Pinpoint the cell where the given text exists, returning its (x, y) midpoint coordinate. 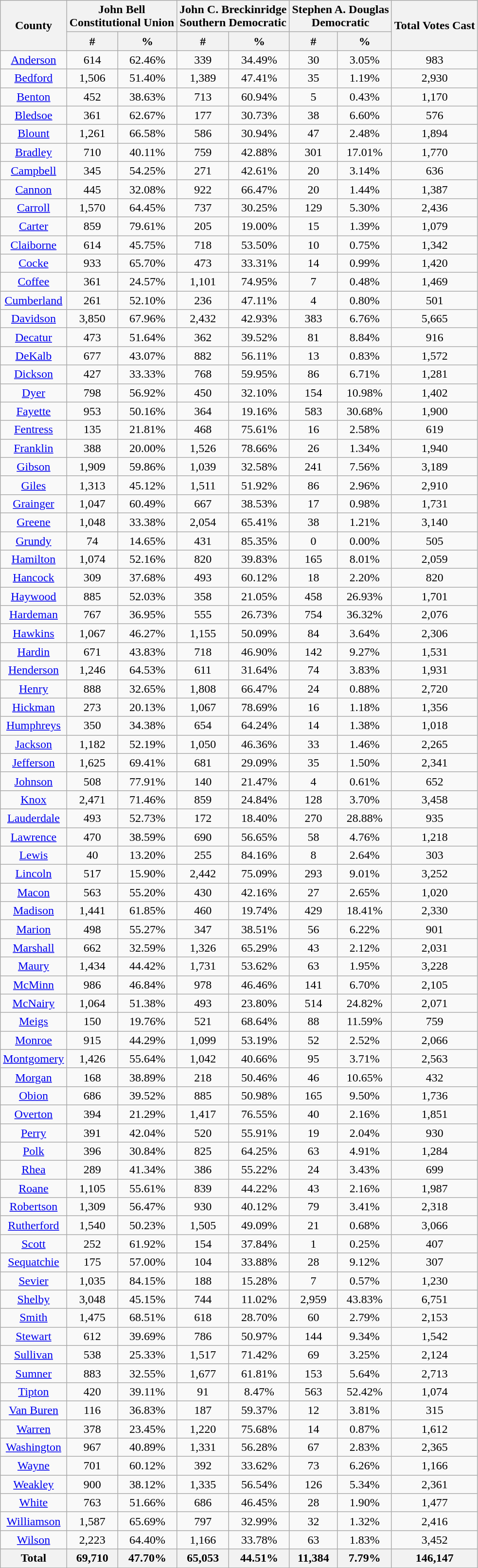
30 (313, 60)
Lincoln (34, 874)
50.09% (259, 633)
1,475 (92, 1318)
0.61% (365, 781)
2.96% (365, 485)
378 (92, 1429)
1,105 (92, 1188)
364 (203, 411)
Bradley (34, 152)
710 (92, 152)
2,563 (435, 1059)
64.53% (147, 670)
1,701 (435, 596)
57.00% (147, 1262)
3,252 (435, 874)
Bedford (34, 78)
38.51% (259, 929)
Dyer (34, 393)
394 (92, 1114)
52.03% (147, 596)
61.92% (147, 1244)
1,284 (435, 1151)
26 (313, 448)
36.95% (147, 615)
177 (203, 115)
50.23% (147, 1225)
15.28% (259, 1281)
91 (203, 1392)
754 (313, 615)
46 (313, 1077)
901 (435, 929)
78.66% (259, 448)
28.88% (365, 818)
Lauderdale (34, 818)
53.19% (259, 1040)
3.05% (365, 60)
612 (92, 1336)
362 (203, 337)
0.80% (365, 300)
5.34% (365, 1484)
6.70% (365, 985)
744 (203, 1299)
11,384 (313, 1558)
9.01% (365, 874)
900 (92, 1484)
1,331 (203, 1447)
20.00% (147, 448)
470 (92, 836)
388 (92, 448)
25.33% (147, 1355)
23.80% (259, 1003)
51.92% (259, 485)
33.78% (259, 1540)
Maury (34, 966)
1,246 (92, 670)
61.85% (147, 911)
432 (435, 1077)
2,361 (435, 1484)
1.50% (365, 763)
517 (92, 874)
576 (435, 115)
1.38% (365, 726)
2.20% (365, 578)
1,736 (435, 1096)
2,054 (203, 522)
45.12% (147, 485)
3.41% (365, 1207)
Stewart (34, 1336)
26.73% (259, 615)
690 (203, 836)
McNairy (34, 1003)
1,050 (203, 744)
175 (92, 1262)
Polk (34, 1151)
32.10% (259, 393)
922 (203, 189)
Grainger (34, 504)
1.46% (365, 744)
21.29% (147, 1114)
5,665 (435, 319)
78.69% (259, 707)
51.66% (147, 1503)
427 (92, 374)
Hawkins (34, 633)
65.29% (259, 948)
8.01% (365, 559)
67 (313, 1447)
7.79% (365, 1558)
953 (92, 411)
699 (435, 1170)
2.48% (365, 134)
60.49% (147, 504)
1,900 (435, 411)
2,124 (435, 1355)
514 (313, 1003)
55.64% (147, 1059)
1,909 (92, 467)
Macon (34, 892)
1,808 (203, 689)
42.93% (259, 319)
Hardin (34, 652)
501 (435, 300)
27 (313, 892)
47.70% (147, 1558)
452 (92, 97)
88 (313, 1022)
76.55% (259, 1114)
56.92% (147, 393)
15 (313, 226)
153 (313, 1373)
1,517 (203, 1355)
Lawrence (34, 836)
33 (313, 744)
386 (203, 1170)
1.18% (365, 707)
3,458 (435, 800)
1,506 (92, 78)
839 (203, 1188)
1.95% (365, 966)
21.05% (259, 596)
0.87% (365, 1429)
0.48% (365, 282)
1,035 (92, 1281)
140 (203, 781)
46.45% (259, 1503)
3,228 (435, 966)
36.32% (365, 615)
126 (313, 1484)
1,356 (435, 707)
68.51% (147, 1318)
Obion (34, 1096)
19.76% (147, 1022)
142 (313, 652)
104 (203, 1262)
24.84% (259, 800)
2.12% (365, 948)
18 (313, 578)
1,770 (435, 152)
986 (92, 985)
73 (313, 1466)
128 (313, 800)
79.61% (147, 226)
652 (435, 781)
1,064 (92, 1003)
Davidson (34, 319)
68.64% (259, 1022)
Henderson (34, 670)
46.84% (147, 985)
Van Buren (34, 1410)
Greene (34, 522)
654 (203, 726)
50.98% (259, 1096)
32.65% (147, 689)
66.58% (147, 134)
46.90% (259, 652)
586 (203, 134)
2,071 (435, 1003)
Sevier (34, 1281)
1,281 (435, 374)
1.90% (365, 1503)
28.70% (259, 1318)
43.07% (147, 356)
40.89% (147, 1447)
1,505 (203, 1225)
0.57% (365, 1281)
55.91% (259, 1133)
45.75% (147, 244)
1,342 (435, 244)
458 (313, 596)
3.25% (365, 1355)
391 (92, 1133)
662 (92, 948)
1,039 (203, 467)
Roane (34, 1188)
350 (92, 726)
30.73% (259, 115)
50.16% (147, 411)
315 (435, 1410)
Fentress (34, 430)
32.55% (147, 1373)
767 (92, 615)
129 (313, 208)
51.38% (147, 1003)
55.22% (259, 1170)
64.25% (259, 1151)
56.47% (147, 1207)
303 (435, 855)
1 (313, 1244)
4.76% (365, 836)
798 (92, 393)
38.89% (147, 1077)
56.11% (259, 356)
2,436 (435, 208)
2.83% (365, 1447)
33.88% (259, 1262)
3.70% (365, 800)
46.36% (259, 744)
1,894 (435, 134)
3,452 (435, 1540)
1,570 (92, 208)
59.95% (259, 374)
Hardeman (34, 615)
713 (203, 97)
983 (435, 60)
41.34% (147, 1170)
420 (92, 1392)
Lewis (34, 855)
1,309 (92, 1207)
671 (92, 652)
32.99% (259, 1521)
Washington (34, 1447)
135 (92, 430)
2,365 (435, 1447)
15.90% (147, 874)
19.16% (259, 411)
933 (92, 263)
307 (435, 1262)
2.79% (365, 1318)
508 (92, 781)
611 (203, 670)
797 (203, 1521)
Carter (34, 226)
33.62% (259, 1466)
1,987 (435, 1188)
2,416 (435, 1521)
32.59% (147, 948)
1,018 (435, 726)
69.41% (147, 763)
218 (203, 1077)
30.68% (365, 411)
DeKalb (34, 356)
38.53% (259, 504)
30.25% (259, 208)
150 (92, 1022)
69 (313, 1355)
Sullivan (34, 1355)
Madison (34, 911)
3,189 (435, 467)
Total (34, 1558)
293 (313, 874)
21 (313, 1225)
6,751 (435, 1299)
Total Votes Cast (435, 25)
619 (435, 430)
1,230 (435, 1281)
47.41% (259, 78)
21.47% (259, 781)
40.12% (259, 1207)
3.43% (365, 1170)
55.61% (147, 1188)
Weakley (34, 1484)
Smith (34, 1318)
882 (203, 356)
681 (203, 763)
205 (203, 226)
59.37% (259, 1410)
64.40% (147, 1540)
763 (92, 1503)
1.21% (365, 522)
55.27% (147, 929)
883 (92, 1373)
2,105 (435, 985)
Marion (34, 929)
978 (203, 985)
84.16% (259, 855)
6.76% (365, 319)
White (34, 1503)
10.98% (365, 393)
Benton (34, 97)
0.99% (365, 263)
12 (313, 1410)
915 (92, 1040)
1.83% (365, 1540)
50.46% (259, 1077)
520 (203, 1133)
Wilson (34, 1540)
59.86% (147, 467)
53.50% (259, 244)
75.09% (259, 874)
1,542 (435, 1336)
407 (435, 1244)
2.64% (365, 855)
32.58% (259, 467)
521 (203, 1022)
967 (92, 1447)
Grundy (34, 541)
429 (313, 911)
0.25% (365, 1244)
188 (203, 1281)
1,313 (92, 485)
636 (435, 171)
85.35% (259, 541)
17 (313, 504)
168 (92, 1077)
Carroll (34, 208)
2,930 (435, 78)
9.27% (365, 652)
67.96% (147, 319)
John BellConstitutional Union (122, 17)
Overton (34, 1114)
1,587 (92, 1521)
5.64% (365, 1373)
51.64% (147, 337)
1,387 (435, 189)
49.09% (259, 1225)
Monroe (34, 1040)
1,218 (435, 836)
301 (313, 152)
Cocke (34, 263)
52.19% (147, 744)
Meigs (34, 1022)
2,223 (92, 1540)
52.16% (147, 559)
538 (92, 1355)
1,335 (203, 1484)
1,042 (203, 1059)
19.00% (259, 226)
42.88% (259, 152)
13.20% (147, 855)
Morgan (34, 1077)
42.61% (259, 171)
1,531 (435, 652)
52.10% (147, 300)
Scott (34, 1244)
55.20% (147, 892)
47 (313, 134)
42.16% (259, 892)
1,426 (92, 1059)
20.13% (147, 707)
65.70% (147, 263)
2,442 (203, 874)
2.52% (365, 1040)
146,147 (435, 1558)
13 (313, 356)
26.93% (365, 596)
1,625 (92, 763)
468 (203, 430)
2,265 (435, 744)
396 (92, 1151)
2.65% (365, 892)
3.64% (365, 633)
52 (313, 1040)
3,140 (435, 522)
1,389 (203, 78)
1,170 (435, 97)
Fayette (34, 411)
44.51% (259, 1558)
Gibson (34, 467)
62.46% (147, 60)
Anderson (34, 60)
33.31% (259, 263)
33.38% (147, 522)
Marshall (34, 948)
56.65% (259, 836)
3.14% (365, 171)
1,677 (203, 1373)
2.58% (365, 430)
32.08% (147, 189)
450 (203, 393)
1,434 (92, 966)
36.83% (147, 1410)
65.41% (259, 522)
1,020 (435, 892)
64.24% (259, 726)
Robertson (34, 1207)
6.22% (365, 929)
271 (203, 171)
69,710 (92, 1558)
54.25% (147, 171)
701 (92, 1466)
2,031 (435, 948)
2,330 (435, 911)
825 (203, 1151)
1,612 (435, 1429)
3,066 (435, 1225)
Williamson (34, 1521)
Hickman (34, 707)
40.66% (259, 1059)
38.59% (147, 836)
1,511 (203, 485)
445 (92, 189)
Montgomery (34, 1059)
17.01% (365, 152)
75.61% (259, 430)
358 (203, 596)
52.42% (365, 1392)
172 (203, 818)
2,066 (435, 1040)
10 (313, 244)
1,417 (203, 1114)
187 (203, 1410)
65.69% (147, 1521)
0 (313, 541)
75.68% (259, 1429)
29.09% (259, 763)
2,432 (203, 319)
11.59% (365, 1022)
1,261 (92, 134)
33.33% (147, 374)
289 (92, 1170)
1,477 (435, 1503)
Jackson (34, 744)
11.02% (259, 1299)
56.54% (259, 1484)
79 (313, 1207)
Knox (34, 800)
2,306 (435, 633)
1.32% (365, 1521)
2,713 (435, 1373)
273 (92, 707)
916 (435, 337)
0.75% (365, 244)
1.34% (365, 448)
84.15% (147, 1281)
9.34% (365, 1336)
1,931 (435, 670)
52.73% (147, 818)
Rutherford (34, 1225)
McMinn (34, 985)
498 (92, 929)
270 (313, 818)
19.74% (259, 911)
392 (203, 1466)
42.04% (147, 1133)
Cumberland (34, 300)
3.71% (365, 1059)
Rhea (34, 1170)
1,441 (92, 911)
1,047 (92, 504)
737 (203, 208)
81 (313, 337)
53.62% (259, 966)
Wayne (34, 1466)
47.11% (259, 300)
2,720 (435, 689)
430 (203, 892)
56 (313, 929)
Decatur (34, 337)
383 (313, 319)
309 (92, 578)
Campbell (34, 171)
34.49% (259, 60)
56.28% (259, 1447)
618 (203, 1318)
38.63% (147, 97)
Haywood (34, 596)
8 (313, 855)
1,940 (435, 448)
1.19% (365, 78)
4.91% (365, 1151)
583 (313, 411)
Dickson (34, 374)
31.64% (259, 670)
2,341 (435, 763)
Sequatchie (34, 1262)
1,079 (435, 226)
5 (313, 97)
60.94% (259, 97)
Giles (34, 485)
Jefferson (34, 763)
Warren (34, 1429)
2,059 (435, 559)
786 (203, 1336)
0.00% (365, 541)
241 (313, 467)
Hamilton (34, 559)
6.60% (365, 115)
Coffee (34, 282)
77.91% (147, 781)
5.30% (365, 208)
Bledsoe (34, 115)
44.22% (259, 1188)
32 (313, 1521)
Blount (34, 134)
44.29% (147, 1040)
Humphreys (34, 726)
46.27% (147, 633)
1,420 (435, 263)
40.11% (147, 152)
2,076 (435, 615)
141 (313, 985)
1,526 (203, 448)
30.94% (259, 134)
Tipton (34, 1392)
Johnson (34, 781)
County (34, 25)
61.81% (259, 1373)
24.57% (147, 282)
2.04% (365, 1133)
677 (92, 356)
667 (203, 504)
3,048 (92, 1299)
65,053 (203, 1558)
1,099 (203, 1040)
1,851 (435, 1114)
Hancock (34, 578)
0.68% (365, 1225)
71.46% (147, 800)
0.83% (365, 356)
1.39% (365, 226)
45.15% (147, 1299)
1,572 (435, 356)
50.97% (259, 1336)
34.38% (147, 726)
30.84% (147, 1151)
9.50% (365, 1096)
14.65% (147, 541)
8.47% (259, 1392)
84 (313, 633)
Shelby (34, 1299)
1,101 (203, 282)
39.69% (147, 1336)
3.83% (365, 670)
6.71% (365, 374)
255 (203, 855)
60 (313, 1318)
Perry (34, 1133)
3,850 (92, 319)
8.84% (365, 337)
2,471 (92, 800)
261 (92, 300)
768 (203, 374)
1,048 (92, 522)
21.81% (147, 430)
9.12% (365, 1262)
37.68% (147, 578)
Sumner (34, 1373)
64.45% (147, 208)
0.43% (365, 97)
John C. BreckinridgeSouthern Democratic (233, 17)
10.65% (365, 1077)
2,153 (435, 1318)
51.40% (147, 78)
2,910 (435, 485)
144 (313, 1336)
6.26% (365, 1466)
116 (92, 1410)
44.42% (147, 966)
39.83% (259, 559)
19 (313, 1133)
74.95% (259, 282)
888 (92, 689)
39.11% (147, 1392)
1,402 (435, 393)
0.88% (365, 689)
71.42% (259, 1355)
505 (435, 541)
7.56% (365, 467)
24.82% (365, 1003)
2,318 (435, 1207)
18.40% (259, 818)
95 (313, 1059)
1,220 (203, 1429)
Henry (34, 689)
0.98% (365, 504)
1,540 (92, 1225)
2,959 (313, 1299)
252 (92, 1244)
1,155 (203, 633)
1.44% (365, 189)
1,469 (435, 282)
339 (203, 60)
236 (203, 300)
555 (203, 615)
37.84% (259, 1244)
23.45% (147, 1429)
58 (313, 836)
347 (203, 929)
Stephen A. DouglasDemocratic (340, 17)
Franklin (34, 448)
1,182 (92, 744)
3.81% (365, 1410)
935 (435, 818)
18.41% (365, 911)
46.46% (259, 985)
38.12% (147, 1484)
431 (203, 541)
Claiborne (34, 244)
62.67% (147, 115)
Cannon (34, 189)
460 (203, 911)
345 (92, 171)
1,326 (203, 948)
